Extract the (x, y) coordinate from the center of the cell holding the provided text.  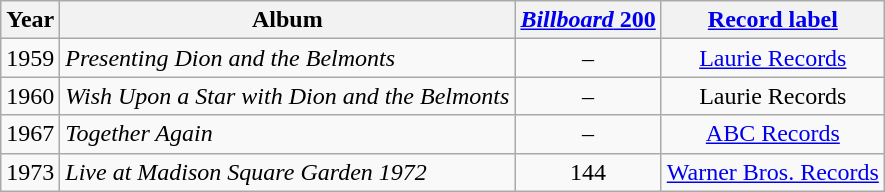
1973 (30, 172)
Billboard 200 (588, 20)
144 (588, 172)
1960 (30, 96)
Presenting Dion and the Belmonts (288, 58)
Live at Madison Square Garden 1972 (288, 172)
ABC Records (772, 134)
Album (288, 20)
Together Again (288, 134)
Record label (772, 20)
1967 (30, 134)
Warner Bros. Records (772, 172)
Wish Upon a Star with Dion and the Belmonts (288, 96)
1959 (30, 58)
Year (30, 20)
